Return the [x, y] coordinate for the center point of the cell that contains the specified text.  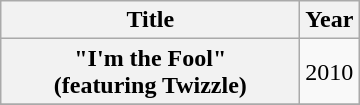
"I'm the Fool"(featuring Twizzle) [150, 72]
Year [330, 20]
2010 [330, 72]
Title [150, 20]
